Capture the cell that displays the provided text and extract its [X, Y] central coordinate. 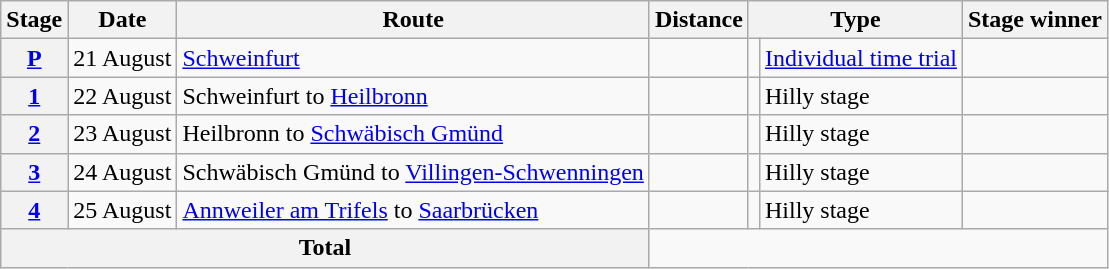
Heilbronn to Schwäbisch Gmünd [413, 134]
3 [34, 172]
2 [34, 134]
Stage winner [1034, 20]
Distance [698, 20]
Total [326, 248]
Annweiler am Trifels to Saarbrücken [413, 210]
Route [413, 20]
Schweinfurt to Heilbronn [413, 96]
Date [122, 20]
Schweinfurt [413, 58]
4 [34, 210]
21 August [122, 58]
Schwäbisch Gmünd to Villingen-Schwenningen [413, 172]
24 August [122, 172]
1 [34, 96]
Individual time trial [860, 58]
Type [855, 20]
Stage [34, 20]
P [34, 58]
25 August [122, 210]
22 August [122, 96]
23 August [122, 134]
